Search for the cell housing the specified text and yield its [x, y] center coordinate. 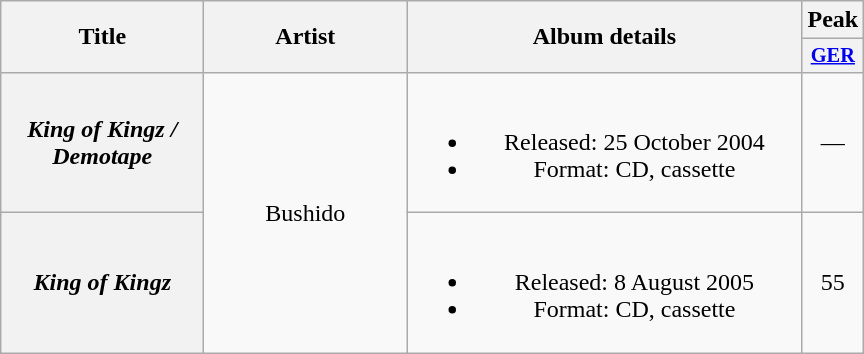
GER [833, 56]
Bushido [306, 212]
— [833, 142]
Album details [604, 37]
Peak [833, 20]
King of Kingz [102, 283]
King of Kingz / Demotape [102, 142]
Released: 25 October 2004Format: CD, cassette [604, 142]
Released: 8 August 2005Format: CD, cassette [604, 283]
55 [833, 283]
Title [102, 37]
Artist [306, 37]
